Search for the cell housing the specified text and yield its [X, Y] center coordinate. 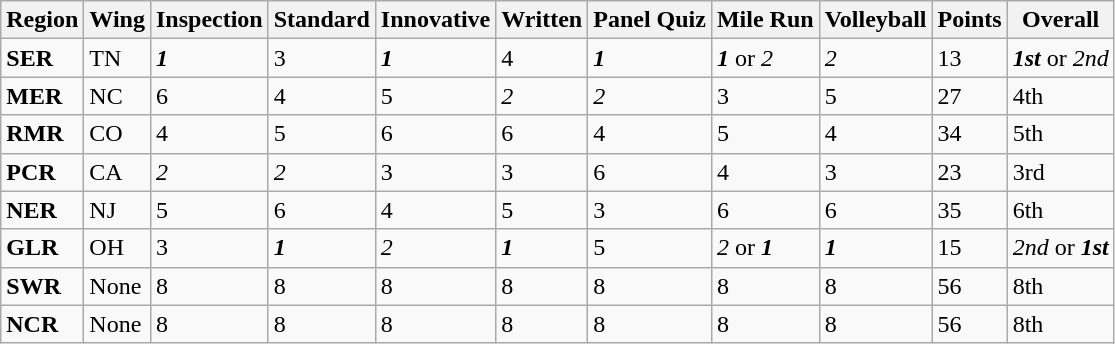
Region [42, 20]
34 [970, 134]
23 [970, 172]
5th [1060, 134]
Points [970, 20]
3rd [1060, 172]
2nd or 1st [1060, 248]
RMR [42, 134]
SWR [42, 286]
Volleyball [876, 20]
2 or 1 [765, 248]
Innovative [435, 20]
Wing [118, 20]
OH [118, 248]
13 [970, 58]
27 [970, 96]
Panel Quiz [650, 20]
6th [1060, 210]
NC [118, 96]
15 [970, 248]
NCR [42, 324]
CA [118, 172]
NJ [118, 210]
1st or 2nd [1060, 58]
35 [970, 210]
SER [42, 58]
GLR [42, 248]
TN [118, 58]
NER [42, 210]
Standard [322, 20]
Overall [1060, 20]
Inspection [209, 20]
Mile Run [765, 20]
PCR [42, 172]
Written [542, 20]
CO [118, 134]
4th [1060, 96]
1 or 2 [765, 58]
MER [42, 96]
